Scan for the cell matching the given text and deliver its (x, y) coordinate at center. 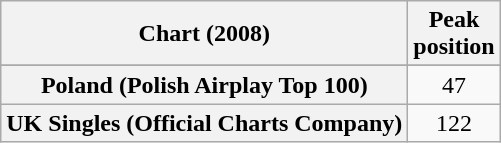
47 (454, 85)
Peak position (454, 34)
Poland (Polish Airplay Top 100) (204, 85)
122 (454, 123)
Chart (2008) (204, 34)
UK Singles (Official Charts Company) (204, 123)
